Pinpoint the cell where the given text exists, returning its (x, y) midpoint coordinate. 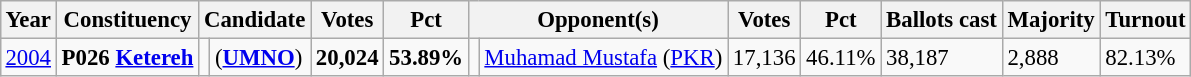
Muhamad Mustafa (PKR) (604, 57)
17,136 (764, 57)
(UMNO) (260, 57)
2004 (28, 57)
2,888 (1051, 57)
Opponent(s) (598, 20)
82.13% (1146, 57)
53.89% (426, 57)
46.11% (841, 57)
Candidate (255, 20)
Turnout (1146, 20)
P026 Ketereh (127, 57)
Year (28, 20)
Majority (1051, 20)
38,187 (942, 57)
Constituency (127, 20)
Ballots cast (942, 20)
20,024 (348, 57)
